Search for the cell housing the specified text and yield its [x, y] center coordinate. 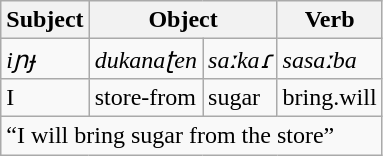
Subject [45, 20]
bring.will [330, 97]
sasaːba [330, 59]
dukanaʈen [146, 59]
Verb [330, 20]
saːkaɾ [240, 59]
sugar [240, 97]
iɲɟ [45, 59]
“I will bring sugar from the store” [192, 135]
Object [183, 20]
I [45, 97]
store-from [146, 97]
